For the text-containing cell, return its midpoint in [X, Y] coordinate format. 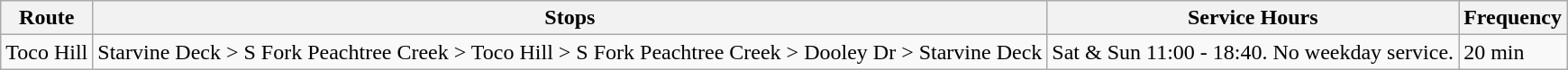
Route [47, 18]
Toco Hill [47, 52]
Service Hours [1253, 18]
Starvine Deck > S Fork Peachtree Creek > Toco Hill > S Fork Peachtree Creek > Dooley Dr > Starvine Deck [570, 52]
Sat & Sun 11:00 - 18:40. No weekday service. [1253, 52]
20 min [1513, 52]
Stops [570, 18]
Frequency [1513, 18]
